Output the [x, y] coordinate of the center of the cell containing the given text.  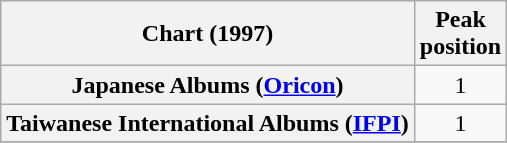
Taiwanese International Albums (IFPI) [208, 123]
Chart (1997) [208, 34]
Japanese Albums (Oricon) [208, 85]
Peakposition [460, 34]
